Find where the given text appears and provide that cell's center as (X, Y) coordinate. 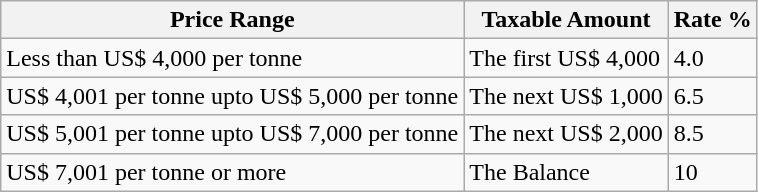
8.5 (712, 134)
US$ 4,001 per tonne upto US$ 5,000 per tonne (232, 96)
10 (712, 172)
Less than US$ 4,000 per tonne (232, 58)
The Balance (566, 172)
4.0 (712, 58)
Price Range (232, 20)
The first US$ 4,000 (566, 58)
The next US$ 1,000 (566, 96)
6.5 (712, 96)
US$ 7,001 per tonne or more (232, 172)
Taxable Amount (566, 20)
The next US$ 2,000 (566, 134)
Rate % (712, 20)
US$ 5,001 per tonne upto US$ 7,000 per tonne (232, 134)
